Return (x, y) of the center of cell containing provided text 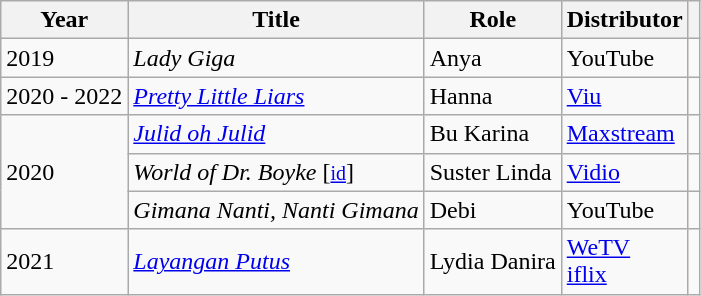
Gimana Nanti, Nanti Gimana (276, 210)
Layangan Putus (276, 262)
Hanna (492, 96)
Maxstream (624, 134)
2020 - 2022 (64, 96)
Lydia Danira (492, 262)
World of Dr. Boyke [id] (276, 172)
2019 (64, 58)
Title (276, 20)
2021 (64, 262)
Pretty Little Liars (276, 96)
WeTViflix (624, 262)
2020 (64, 172)
Suster Linda (492, 172)
Debi (492, 210)
Anya (492, 58)
Role (492, 20)
Distributor (624, 20)
Year (64, 20)
Bu Karina (492, 134)
Julid oh Julid (276, 134)
Viu (624, 96)
Lady Giga (276, 58)
Vidio (624, 172)
